Identify which cell holds the provided text, then report its (x, y) central coordinate. 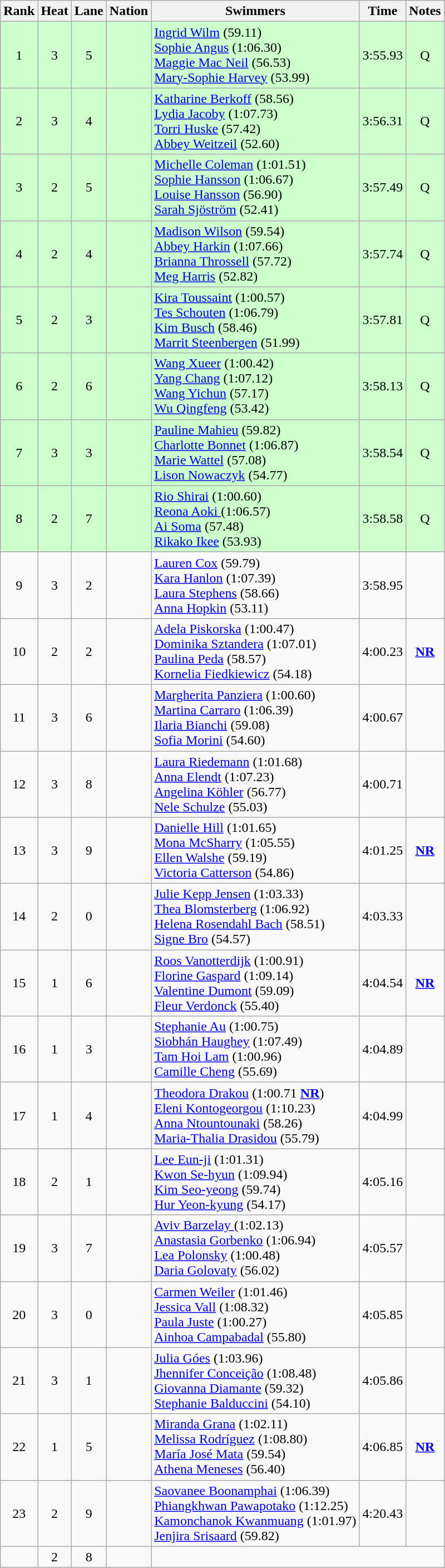
Katharine Berkoff (58.56)Lydia Jacoby (1:07.73)Torri Huske (57.42)Abbey Weitzeil (52.60) (255, 121)
Danielle Hill (1:01.65)Mona McSharry (1:05.55)Ellen Walshe (59.19)Victoria Catterson (54.86) (255, 851)
4:05.16 (383, 1182)
4:04.54 (383, 983)
18 (19, 1182)
Saovanee Boonamphai (1:06.39)Phiangkhwan Pawapotako (1:12.25)Kamonchanok Kwanmuang (1:01.97)Jenjira Srisaard (59.82) (255, 1513)
21 (19, 1381)
4:06.85 (383, 1447)
Laura Riedemann (1:01.68)Anna Elendt (1:07.23)Angelina Köhler (56.77)Nele Schulze (55.03) (255, 784)
4:00.23 (383, 651)
Swimmers (255, 11)
Lauren Cox (59.79)Kara Hanlon (1:07.39)Laura Stephens (58.66)Anna Hopkin (53.11) (255, 585)
19 (19, 1248)
Miranda Grana (1:02.11)Melissa Rodríguez (1:08.80)María José Mata (59.54)Athena Meneses (56.40) (255, 1447)
3:56.31 (383, 121)
4:00.67 (383, 717)
Rio Shirai (1:00.60)Reona Aoki (1:06.57)Ai Soma (57.48) Rikako Ikee (53.93) (255, 519)
Kira Toussaint (1:00.57)Tes Schouten (1:06.79)Kim Busch (58.46)Marrit Steenbergen (51.99) (255, 320)
Notes (425, 11)
16 (19, 1049)
Roos Vanotterdijk (1:00.91)Florine Gaspard (1:09.14)Valentine Dumont (59.09)Fleur Verdonck (55.40) (255, 983)
22 (19, 1447)
4:20.43 (383, 1513)
Pauline Mahieu (59.82)Charlotte Bonnet (1:06.87)Marie Wattel (57.08)Lison Nowaczyk (54.77) (255, 452)
4:04.89 (383, 1049)
10 (19, 651)
4:05.85 (383, 1314)
Madison Wilson (59.54) Abbey Harkin (1:07.66)Brianna Throssell (57.72)Meg Harris (52.82) (255, 254)
23 (19, 1513)
3:58.95 (383, 585)
Lane (89, 11)
Adela Piskorska (1:00.47)Dominika Sztandera (1:07.01)Paulina Peda (58.57)Kornelia Fiedkiewicz (54.18) (255, 651)
Time (383, 11)
Aviv Barzelay (1:02.13)Anastasia Gorbenko (1:06.94)Lea Polonsky (1:00.48)Daria Golovaty (56.02) (255, 1248)
3:58.13 (383, 386)
Carmen Weiler (1:01.46)Jessica Vall (1:08.32)Paula Juste (1:00.27)Ainhoa Campabadal (55.80) (255, 1314)
3:58.58 (383, 519)
Julia Góes (1:03.96)Jhennifer Conceição (1:08.48)Giovanna Diamante (59.32)Stephanie Balduccini (54.10) (255, 1381)
4:01.25 (383, 851)
Stephanie Au (1:00.75) Siobhán Haughey (1:07.49) Tam Hoi Lam (1:00.96)Camille Cheng (55.69) (255, 1049)
4:05.57 (383, 1248)
14 (19, 917)
3:57.81 (383, 320)
Rank (19, 11)
4:00.71 (383, 784)
3:58.54 (383, 452)
13 (19, 851)
Nation (128, 11)
Margherita Panziera (1:00.60)Martina Carraro (1:06.39)Ilaria Bianchi (59.08)Sofia Morini (54.60) (255, 717)
4:03.33 (383, 917)
Heat (55, 11)
Julie Kepp Jensen (1:03.33)Thea Blomsterberg (1:06.92)Helena Rosendahl Bach (58.51) Signe Bro (54.57) (255, 917)
17 (19, 1116)
15 (19, 983)
20 (19, 1314)
3:55.93 (383, 55)
11 (19, 717)
3:57.49 (383, 187)
4:04.99 (383, 1116)
4:05.86 (383, 1381)
Wang Xueer (1:00.42)Yang Chang (1:07.12)Wang Yichun (57.17)Wu Qingfeng (53.42) (255, 386)
3:57.74 (383, 254)
Theodora Drakou (1:00.71 NR) Eleni Kontogeorgou (1:10.23) Anna Ntountounaki (58.26)Maria-Thalia Drasidou (55.79) (255, 1116)
Michelle Coleman (1:01.51)Sophie Hansson (1:06.67)Louise Hansson (56.90)Sarah Sjöström (52.41) (255, 187)
Lee Eun-ji (1:01.31)Kwon Se-hyun (1:09.94)Kim Seo-yeong (59.74)Hur Yeon-kyung (54.17) (255, 1182)
Ingrid Wilm (59.11)Sophie Angus (1:06.30)Maggie Mac Neil (56.53)Mary-Sophie Harvey (53.99) (255, 55)
12 (19, 784)
